Return [x, y] of the center of cell containing provided text 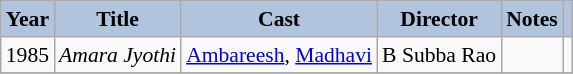
Year [28, 19]
Amara Jyothi [118, 55]
Cast [279, 19]
B Subba Rao [439, 55]
Director [439, 19]
Ambareesh, Madhavi [279, 55]
Notes [532, 19]
1985 [28, 55]
Title [118, 19]
